Output the [x, y] coordinate of the center of the cell containing the given text.  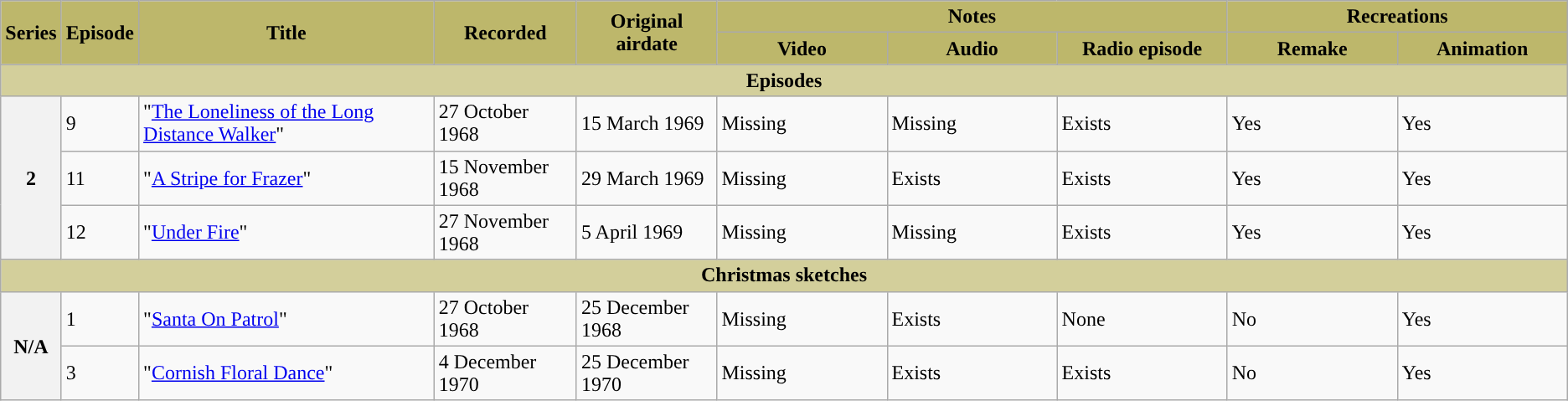
"The Loneliness of the Long Distance Walker" [286, 124]
15 March 1969 [647, 124]
12 [100, 233]
11 [100, 177]
29 March 1969 [647, 177]
4 December 1970 [505, 373]
Radio episode [1142, 49]
9 [100, 124]
Recreations [1397, 17]
25 December 1970 [647, 373]
15 November 1968 [505, 177]
Audio [972, 49]
Original airdate [647, 33]
"Cornish Floral Dance" [286, 373]
Christmas sketches [784, 275]
"Santa On Patrol" [286, 318]
N/A [31, 346]
Series [31, 33]
Recorded [505, 33]
Title [286, 33]
1 [100, 318]
"A Stripe for Frazer" [286, 177]
3 [100, 373]
Notes [972, 17]
27 November 1968 [505, 233]
Animation [1483, 49]
Remake [1312, 49]
2 [31, 177]
Episodes [784, 80]
Episode [100, 33]
Video [802, 49]
5 April 1969 [647, 233]
None [1142, 318]
25 December 1968 [647, 318]
"Under Fire" [286, 233]
